Extract the [x, y] coordinate from the center of the cell holding the provided text.  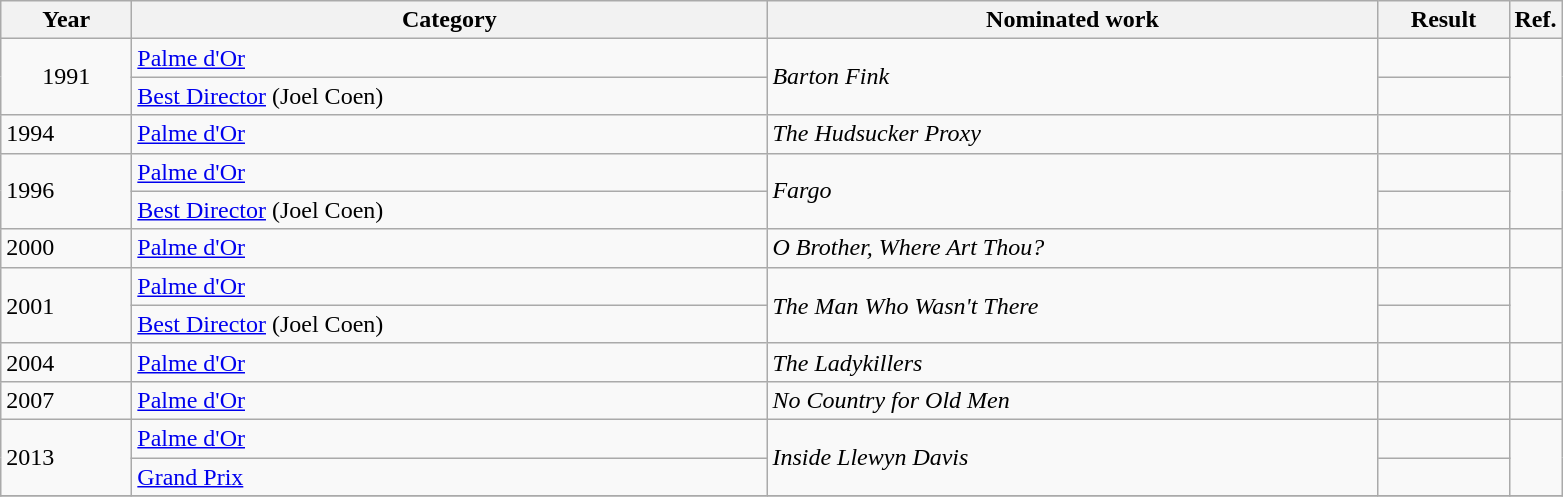
2001 [66, 305]
Category [450, 20]
Nominated work [1072, 20]
2007 [66, 400]
The Man Who Wasn't There [1072, 305]
Ref. [1536, 20]
O Brother, Where Art Thou? [1072, 248]
Inside Llewyn Davis [1072, 457]
The Ladykillers [1072, 362]
2000 [66, 248]
1991 [66, 77]
2004 [66, 362]
2013 [66, 457]
No Country for Old Men [1072, 400]
The Hudsucker Proxy [1072, 134]
Result [1444, 20]
Fargo [1072, 191]
1994 [66, 134]
1996 [66, 191]
Year [66, 20]
Barton Fink [1072, 77]
Grand Prix [450, 477]
